Detect which cell encompasses the target text, then output its (x, y) center coordinate. 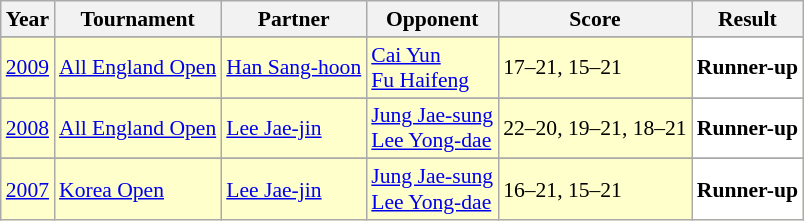
17–21, 15–21 (595, 68)
2008 (28, 128)
Result (748, 19)
Score (595, 19)
Han Sang-hoon (294, 68)
Opponent (432, 19)
2009 (28, 68)
16–21, 15–21 (595, 190)
2007 (28, 190)
Year (28, 19)
Korea Open (138, 190)
22–20, 19–21, 18–21 (595, 128)
Cai Yun Fu Haifeng (432, 68)
Partner (294, 19)
Tournament (138, 19)
